Pinpoint the cell where the given text exists, returning its [x, y] midpoint coordinate. 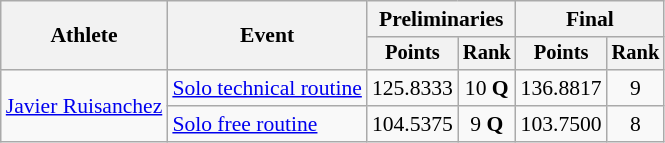
Javier Ruisanchez [84, 106]
Athlete [84, 36]
125.8333 [412, 88]
8 [636, 124]
136.8817 [562, 88]
Preliminaries [442, 19]
10 Q [487, 88]
103.7500 [562, 124]
Final [590, 19]
9 [636, 88]
Event [267, 36]
Solo technical routine [267, 88]
Solo free routine [267, 124]
104.5375 [412, 124]
9 Q [487, 124]
